Identify which cell holds the provided text, then report its [x, y] central coordinate. 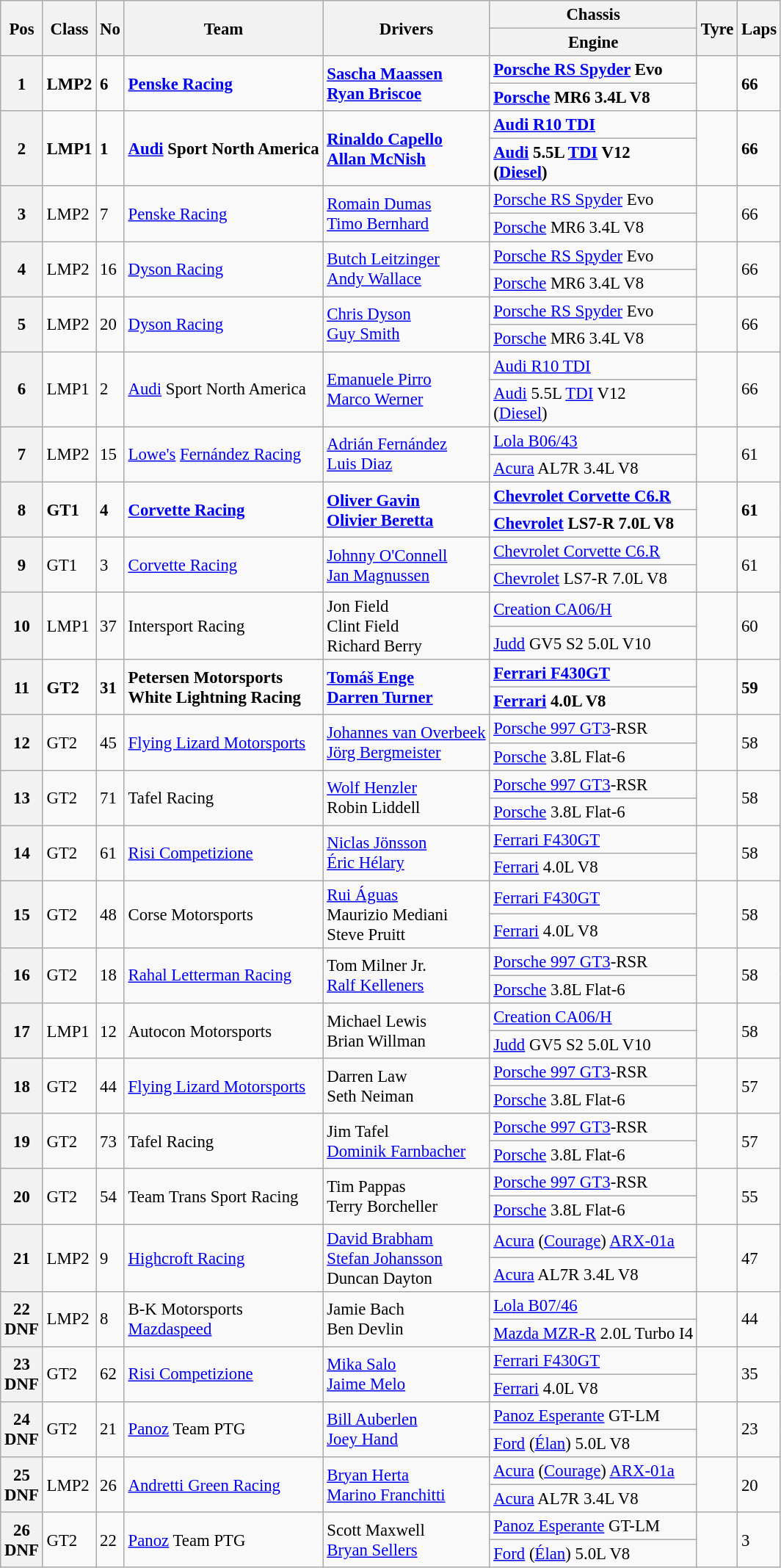
Emanuele Pirro Marco Werner [407, 389]
26DNF [22, 1539]
59 [759, 687]
Romain Dumas Timo Bernhard [407, 214]
Oliver Gavin Olivier Beretta [407, 510]
45 [110, 743]
Tom Milner Jr. Ralf Kelleners [407, 975]
Chassis [593, 15]
Jon Field Clint Field Richard Berry [407, 626]
22DNF [22, 1319]
Tyre [716, 28]
Rinaldo Capello Allan McNish [407, 148]
Corse Motorsports [223, 914]
Bryan Herta Marino Franchitti [407, 1485]
Petersen Motorsports White Lightning Racing [223, 687]
24DNF [22, 1429]
Lowe's Fernández Racing [223, 454]
Andretti Green Racing [223, 1485]
No [110, 28]
Johannes van Overbeek Jörg Bergmeister [407, 743]
Team [223, 28]
Lola B07/46 [593, 1305]
B-K Motorsports Mazdaspeed [223, 1319]
David Brabham Stefan Johansson Duncan Dayton [407, 1258]
Class [69, 28]
Scott Maxwell Bryan Sellers [407, 1539]
Mazda MZR-R 2.0L Turbo I4 [593, 1333]
Laps [759, 28]
37 [110, 626]
22 [110, 1539]
35 [759, 1373]
62 [110, 1373]
5 [22, 325]
Tomáš Enge Darren Turner [407, 687]
Pos [22, 28]
Niclas Jönsson Éric Hélary [407, 853]
Mika Salo Jaime Melo [407, 1373]
Team Trans Sport Racing [223, 1197]
Engine [593, 43]
Jamie Bach Ben Devlin [407, 1319]
Adrián Fernández Luis Diaz [407, 454]
26 [110, 1485]
19 [22, 1141]
Butch Leitzinger Andy Wallace [407, 269]
Tim Pappas Terry Borcheller [407, 1197]
Highcroft Racing [223, 1258]
Rui Águas Maurizio Mediani Steve Pruitt [407, 914]
Drivers [407, 28]
48 [110, 914]
55 [759, 1197]
71 [110, 798]
13 [22, 798]
73 [110, 1141]
10 [22, 626]
Lola B06/43 [593, 441]
14 [22, 853]
Chris Dyson Guy Smith [407, 325]
11 [22, 687]
23 [759, 1429]
Sascha Maassen Ryan Briscoe [407, 84]
Johnny O'Connell Jan Magnussen [407, 566]
Rahal Letterman Racing [223, 975]
47 [759, 1258]
25DNF [22, 1485]
Bill Auberlen Joey Hand [407, 1429]
23DNF [22, 1373]
17 [22, 1031]
Autocon Motorsports [223, 1031]
Darren Law Seth Neiman [407, 1085]
Michael Lewis Brian Willman [407, 1031]
Jim Tafel Dominik Farnbacher [407, 1141]
Wolf Henzler Robin Liddell [407, 798]
31 [110, 687]
60 [759, 626]
54 [110, 1197]
Intersport Racing [223, 626]
